Return the (x, y) coordinate for the center point of the cell that contains the specified text.  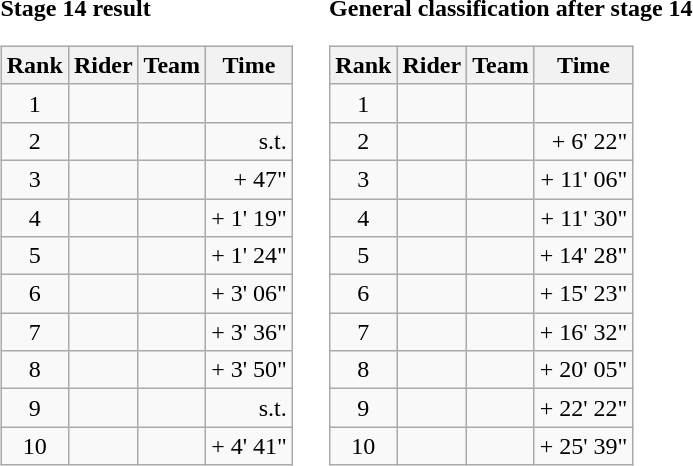
+ 3' 50" (250, 370)
+ 4' 41" (250, 446)
+ 14' 28" (584, 256)
+ 20' 05" (584, 370)
+ 25' 39" (584, 446)
+ 11' 06" (584, 179)
+ 3' 36" (250, 332)
+ 1' 19" (250, 217)
+ 3' 06" (250, 294)
+ 15' 23" (584, 294)
+ 47" (250, 179)
+ 16' 32" (584, 332)
+ 11' 30" (584, 217)
+ 22' 22" (584, 408)
+ 6' 22" (584, 141)
+ 1' 24" (250, 256)
